Return the (X, Y) coordinate for the center point of the cell that contains the specified text.  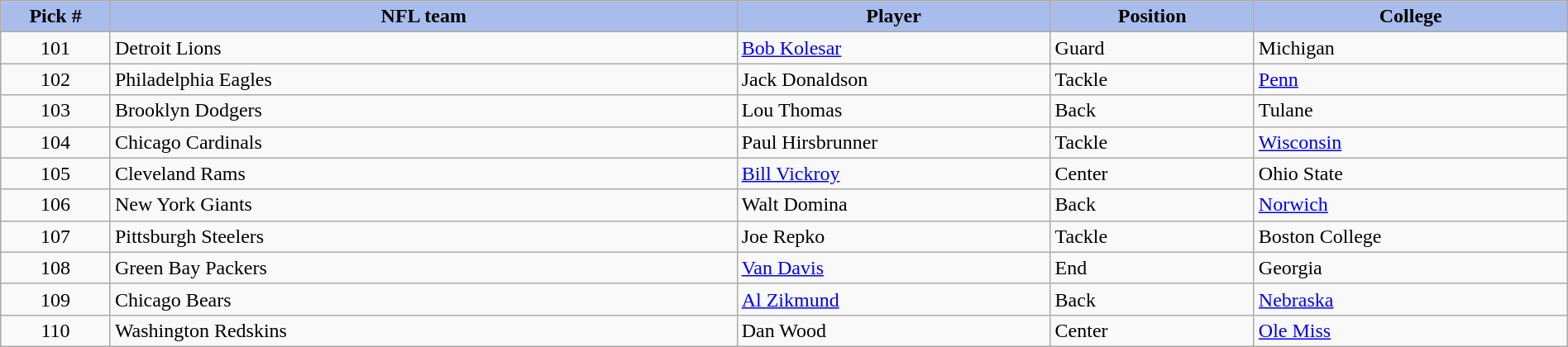
Jack Donaldson (893, 79)
104 (56, 142)
105 (56, 173)
102 (56, 79)
New York Giants (423, 205)
101 (56, 48)
Michigan (1411, 48)
Chicago Cardinals (423, 142)
Van Davis (893, 268)
Brooklyn Dodgers (423, 111)
Norwich (1411, 205)
Ole Miss (1411, 330)
Position (1152, 17)
Georgia (1411, 268)
Lou Thomas (893, 111)
Penn (1411, 79)
Guard (1152, 48)
Green Bay Packers (423, 268)
Bill Vickroy (893, 173)
Paul Hirsbrunner (893, 142)
110 (56, 330)
Wisconsin (1411, 142)
Walt Domina (893, 205)
Philadelphia Eagles (423, 79)
Al Zikmund (893, 299)
109 (56, 299)
Bob Kolesar (893, 48)
Nebraska (1411, 299)
106 (56, 205)
Chicago Bears (423, 299)
End (1152, 268)
Ohio State (1411, 173)
Detroit Lions (423, 48)
103 (56, 111)
Tulane (1411, 111)
Cleveland Rams (423, 173)
Pittsburgh Steelers (423, 236)
Boston College (1411, 236)
108 (56, 268)
Pick # (56, 17)
NFL team (423, 17)
Dan Wood (893, 330)
Washington Redskins (423, 330)
Joe Repko (893, 236)
College (1411, 17)
Player (893, 17)
107 (56, 236)
